For the text-containing cell, return its midpoint in (x, y) coordinate format. 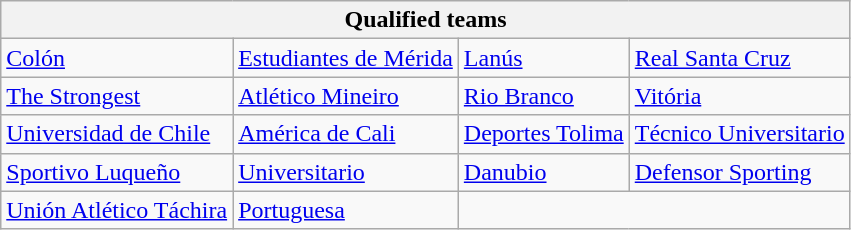
Rio Branco (544, 96)
Sportivo Luqueño (117, 172)
Real Santa Cruz (740, 58)
Atlético Mineiro (346, 96)
Lanús (544, 58)
Universidad de Chile (117, 134)
Qualified teams (426, 20)
Colón (117, 58)
Vitória (740, 96)
América de Cali (346, 134)
Unión Atlético Táchira (117, 210)
Estudiantes de Mérida (346, 58)
Universitario (346, 172)
Portuguesa (346, 210)
Técnico Universitario (740, 134)
Deportes Tolima (544, 134)
Defensor Sporting (740, 172)
Danubio (544, 172)
The Strongest (117, 96)
